Identify which cell holds the provided text, then report its [x, y] central coordinate. 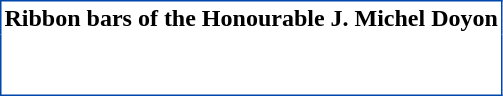
Ribbon bars of the Honourable J. Michel Doyon [252, 18]
